Return the (X, Y) coordinate for the center point of the cell that contains the specified text.  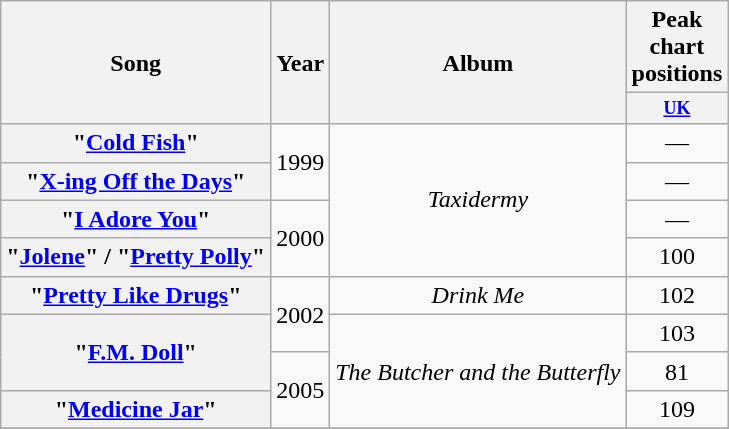
109 (677, 409)
2002 (300, 314)
"F.M. Doll" (136, 352)
Taxidermy (478, 200)
1999 (300, 162)
"Medicine Jar" (136, 409)
The Butcher and the Butterfly (478, 371)
UK (677, 108)
100 (677, 257)
"Jolene" / "Pretty Polly" (136, 257)
Peak chart positions (677, 47)
102 (677, 295)
2005 (300, 390)
81 (677, 371)
Drink Me (478, 295)
"I Adore You" (136, 219)
Album (478, 62)
2000 (300, 238)
"Cold Fish" (136, 143)
"X-ing Off the Days" (136, 181)
Song (136, 62)
103 (677, 333)
Year (300, 62)
"Pretty Like Drugs" (136, 295)
